Capture the cell that displays the provided text and extract its [x, y] central coordinate. 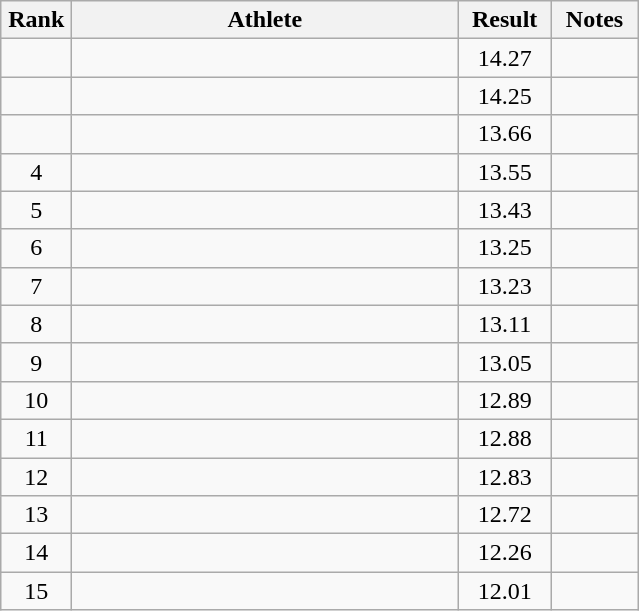
12.72 [505, 515]
15 [36, 591]
6 [36, 248]
Notes [594, 20]
13.25 [505, 248]
13.43 [505, 210]
Rank [36, 20]
12.01 [505, 591]
12.89 [505, 400]
13.05 [505, 362]
5 [36, 210]
7 [36, 286]
14.25 [505, 96]
10 [36, 400]
14 [36, 553]
Athlete [265, 20]
13.66 [505, 134]
12 [36, 477]
14.27 [505, 58]
9 [36, 362]
12.26 [505, 553]
13.11 [505, 324]
13.55 [505, 172]
11 [36, 438]
13.23 [505, 286]
8 [36, 324]
13 [36, 515]
Result [505, 20]
12.88 [505, 438]
4 [36, 172]
12.83 [505, 477]
